Scan for the cell matching the given text and deliver its [X, Y] coordinate at center. 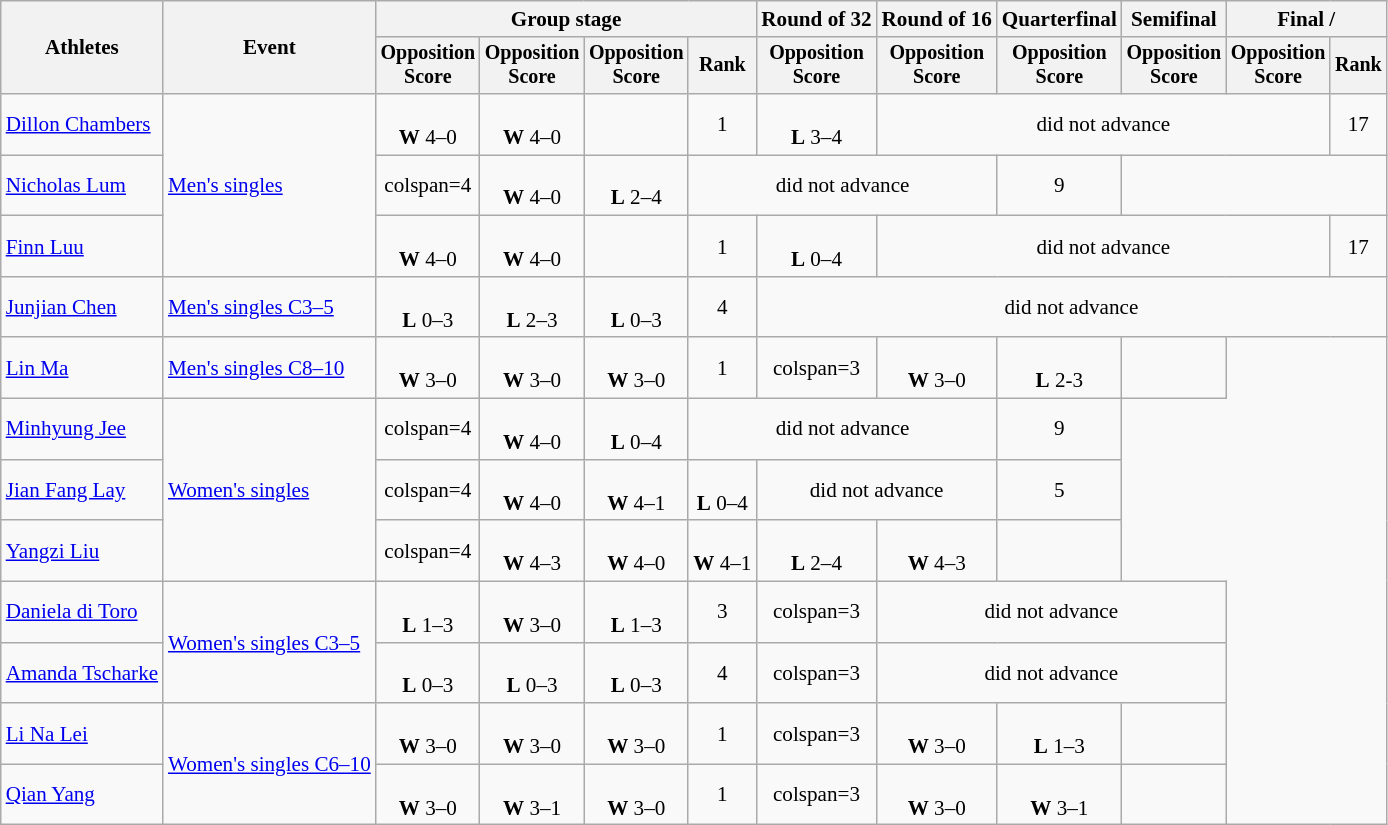
L 3–4 [816, 124]
Round of 32 [816, 18]
Qian Yang [82, 794]
5 [1060, 490]
Men's singles C8–10 [270, 368]
Women's singles C6–10 [270, 764]
Daniela di Toro [82, 612]
Junjian Chen [82, 308]
Group stage [566, 18]
Men's singles C3–5 [270, 308]
Round of 16 [937, 18]
3 [722, 612]
Final / [1306, 18]
Athletes [82, 48]
Lin Ma [82, 368]
Minhyung Jee [82, 428]
Li Na Lei [82, 734]
L 2–3 [532, 308]
Women's singles C3–5 [270, 642]
Semifinal [1174, 18]
Women's singles [270, 490]
Men's singles [270, 186]
L 2-3 [1060, 368]
Jian Fang Lay [82, 490]
Quarterfinal [1060, 18]
Amanda Tscharke [82, 672]
Yangzi Liu [82, 550]
Nicholas Lum [82, 186]
Dillon Chambers [82, 124]
Finn Luu [82, 246]
Event [270, 48]
